Locate the cell with the specified text and output its [X, Y] center coordinate. 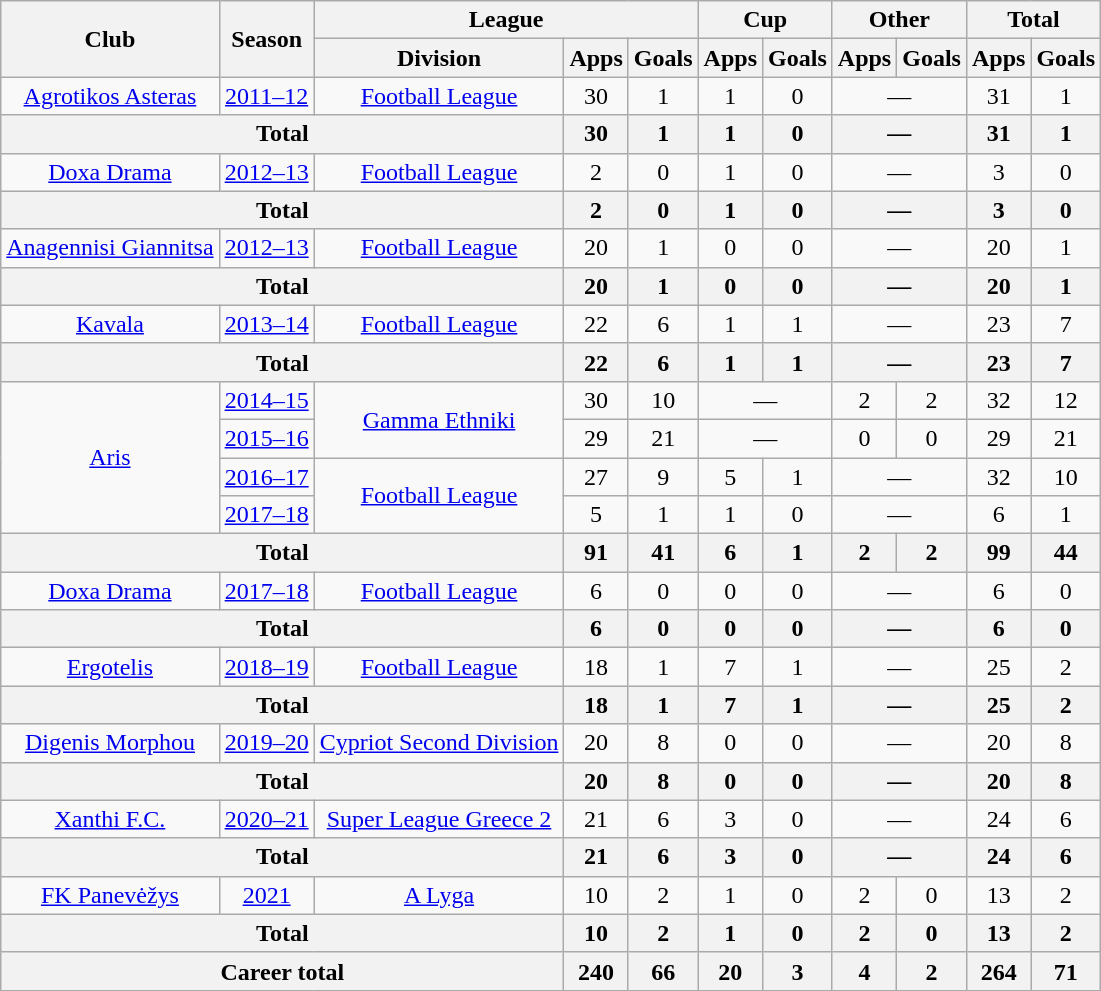
Gamma Ethniki [439, 419]
240 [596, 971]
Digenis Morphou [110, 743]
264 [998, 971]
2021 [266, 895]
Season [266, 39]
71 [1066, 971]
2020–21 [266, 819]
Kavala [110, 324]
Anagennisi Giannitsa [110, 248]
Ergotelis [110, 667]
League [506, 20]
12 [1066, 400]
Agrotikos Asteras [110, 96]
27 [596, 477]
2018–19 [266, 667]
Other [899, 20]
66 [663, 971]
4 [864, 971]
Cup [765, 20]
Super League Greece 2 [439, 819]
Aris [110, 457]
2019–20 [266, 743]
99 [998, 553]
Club [110, 39]
Xanthi F.C. [110, 819]
44 [1066, 553]
2011–12 [266, 96]
2015–16 [266, 438]
Division [439, 58]
Career total [282, 971]
41 [663, 553]
2016–17 [266, 477]
A Lyga [439, 895]
9 [663, 477]
Cypriot Second Division [439, 743]
2013–14 [266, 324]
91 [596, 553]
2014–15 [266, 400]
FK Panevėžys [110, 895]
